Return [x, y] of the center of cell containing provided text 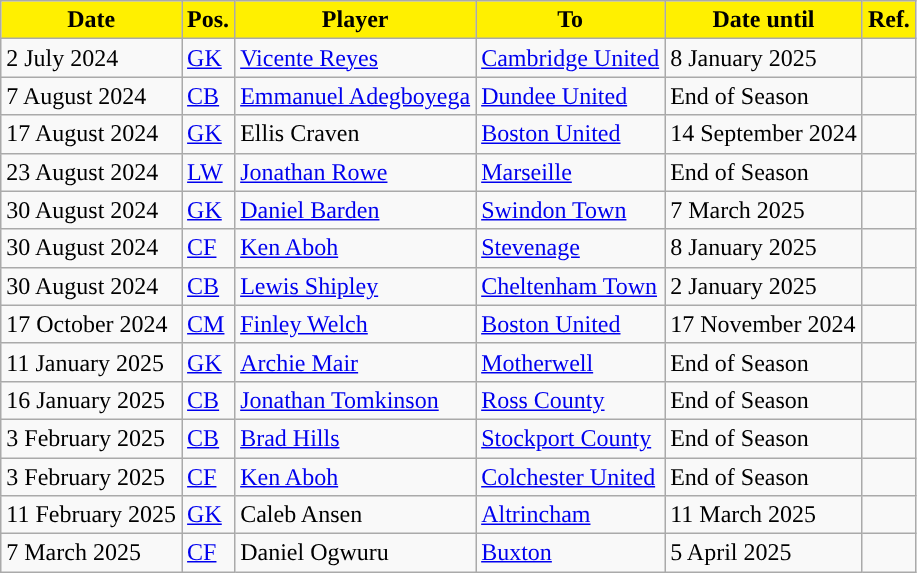
Motherwell [570, 362]
Date [92, 20]
Ellis Craven [356, 134]
Ross County [570, 400]
Daniel Ogwuru [356, 553]
Cheltenham Town [570, 286]
2 January 2025 [764, 286]
2 July 2024 [92, 58]
14 September 2024 [764, 134]
Stockport County [570, 438]
Ref. [888, 20]
Date until [764, 20]
Altrincham [570, 515]
Colchester United [570, 477]
Archie Mair [356, 362]
Brad Hills [356, 438]
Daniel Barden [356, 210]
Player [356, 20]
23 August 2024 [92, 172]
11 March 2025 [764, 515]
Stevenage [570, 248]
Jonathan Rowe [356, 172]
17 October 2024 [92, 324]
Vicente Reyes [356, 58]
Emmanuel Adegboyega [356, 96]
11 February 2025 [92, 515]
Pos. [208, 20]
Lewis Shipley [356, 286]
Buxton [570, 553]
CM [208, 324]
Caleb Ansen [356, 515]
Swindon Town [570, 210]
Finley Welch [356, 324]
LW [208, 172]
Jonathan Tomkinson [356, 400]
Dundee United [570, 96]
Marseille [570, 172]
17 November 2024 [764, 324]
5 April 2025 [764, 553]
Cambridge United [570, 58]
16 January 2025 [92, 400]
7 August 2024 [92, 96]
11 January 2025 [92, 362]
17 August 2024 [92, 134]
To [570, 20]
